Locate the cell with the specified text and output its [X, Y] center coordinate. 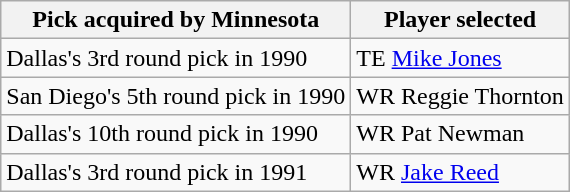
Player selected [460, 20]
San Diego's 5th round pick in 1990 [176, 96]
WR Jake Reed [460, 172]
WR Pat Newman [460, 134]
WR Reggie Thornton [460, 96]
Dallas's 3rd round pick in 1991 [176, 172]
Dallas's 3rd round pick in 1990 [176, 58]
Pick acquired by Minnesota [176, 20]
Dallas's 10th round pick in 1990 [176, 134]
TE Mike Jones [460, 58]
